From the cell containing the given text, extract its center point as [X, Y] coordinate. 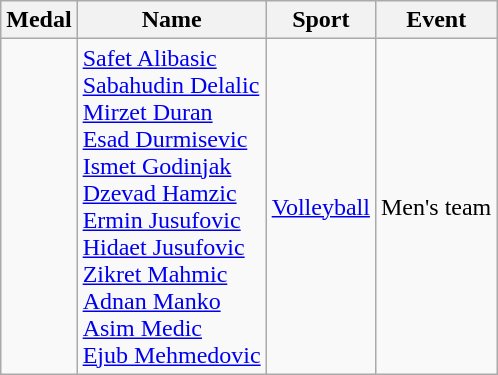
Medal [39, 20]
Volleyball [320, 206]
Men's team [436, 206]
Name [172, 20]
Sport [320, 20]
Event [436, 20]
